Provide the (x, y) coordinate of the cell's center where the given text is located.  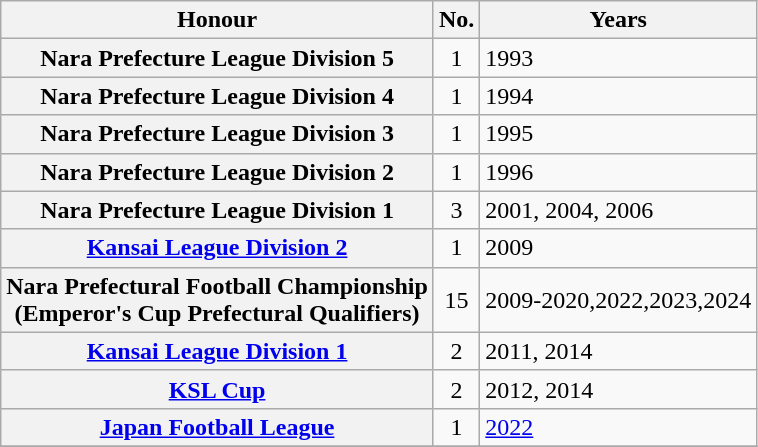
Nara Prefecture League Division 4 (218, 96)
Nara Prefecture League Division 1 (218, 210)
Nara Prefecture League Division 2 (218, 172)
Japan Football League (218, 427)
Honour (218, 20)
3 (456, 210)
15 (456, 300)
2011, 2014 (618, 351)
2012, 2014 (618, 389)
Nara Prefecture League Division 5 (218, 58)
2022 (618, 427)
Kansai League Division 1 (218, 351)
KSL Cup (218, 389)
Nara Prefectural Football Championship (Emperor's Cup Prefectural Qualifiers) (218, 300)
1993 (618, 58)
2001, 2004, 2006 (618, 210)
2009 (618, 248)
2009-2020,2022,2023,2024 (618, 300)
No. (456, 20)
Years (618, 20)
1995 (618, 134)
1996 (618, 172)
Nara Prefecture League Division 3 (218, 134)
1994 (618, 96)
Kansai League Division 2 (218, 248)
